Scan for the cell matching the given text and deliver its (X, Y) coordinate at center. 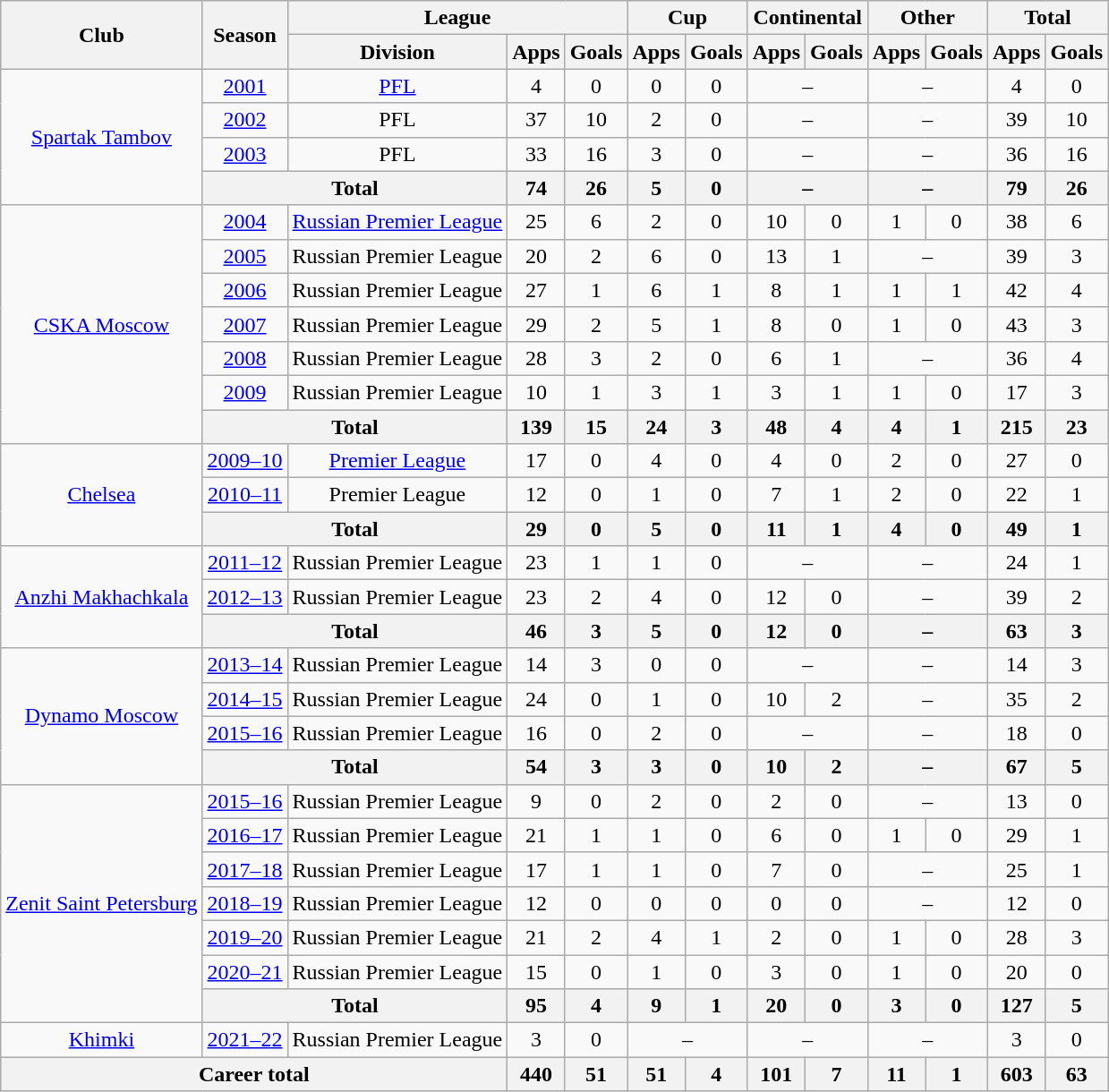
42 (1016, 290)
54 (536, 767)
2016–17 (245, 835)
38 (1016, 222)
2006 (245, 290)
Cup (687, 18)
2021–22 (245, 1040)
101 (776, 1074)
2009 (245, 392)
Anzhi Makhachkala (102, 597)
Spartak Tambov (102, 137)
2009–10 (245, 461)
2004 (245, 222)
49 (1016, 529)
2017–18 (245, 869)
95 (536, 1006)
18 (1016, 733)
48 (776, 427)
74 (536, 188)
215 (1016, 427)
139 (536, 427)
2005 (245, 256)
37 (536, 120)
Chelsea (102, 495)
22 (1016, 495)
Continental (807, 18)
43 (1016, 324)
46 (536, 631)
2001 (245, 86)
440 (536, 1074)
2020–21 (245, 971)
Division (397, 52)
Other (927, 18)
2012–13 (245, 597)
CSKA Moscow (102, 324)
Season (245, 35)
2019–20 (245, 937)
2007 (245, 324)
Club (102, 35)
2018–19 (245, 903)
Dynamo Moscow (102, 716)
2003 (245, 154)
Zenit Saint Petersburg (102, 903)
Career total (254, 1074)
603 (1016, 1074)
2002 (245, 120)
79 (1016, 188)
67 (1016, 767)
Khimki (102, 1040)
League (457, 18)
35 (1016, 699)
33 (536, 154)
127 (1016, 1006)
2010–11 (245, 495)
2014–15 (245, 699)
2013–14 (245, 665)
2011–12 (245, 563)
2008 (245, 358)
